Scan for the cell matching the given text and deliver its [X, Y] coordinate at center. 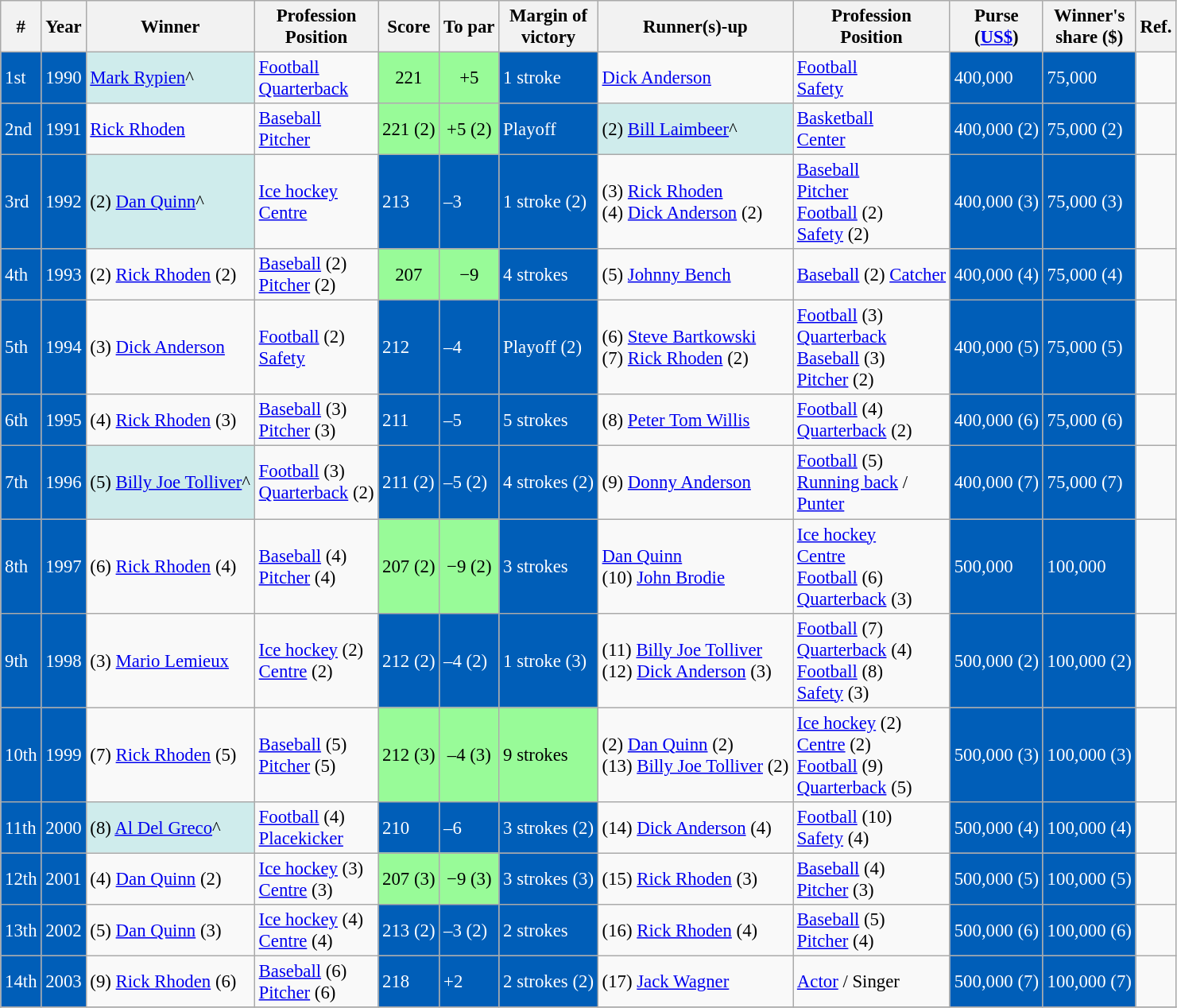
(8) Peter Tom Willis [695, 420]
1999 [64, 755]
2000 [64, 827]
2003 [64, 981]
75,000 [1089, 78]
5th [21, 348]
FootballSafety [872, 78]
11th [21, 827]
Football (2)Safety [316, 348]
Baseball (4)Pitcher (4) [316, 566]
3rd [21, 202]
(2) Dan Quinn^ [170, 202]
Mark Rypien^ [170, 78]
–4 (3) [469, 755]
75,000 (7) [1089, 483]
Margin ofvictory [548, 27]
−9 [469, 275]
Winner'sshare ($) [1089, 27]
500,000 (3) [997, 755]
7th [21, 483]
14th [21, 981]
8th [21, 566]
100,000 (6) [1089, 930]
Baseball (3)Pitcher (3) [316, 420]
1 stroke (3) [548, 660]
210 [408, 827]
1991 [64, 129]
4 strokes (2) [548, 483]
Football (3)QuarterbackBaseball (3)Pitcher (2) [872, 348]
(8) Al Del Greco^ [170, 827]
207 (2) [408, 566]
BasketballCenter [872, 129]
(17) Jack Wagner [695, 981]
500,000 (4) [997, 827]
Dan Quinn (10) John Brodie [695, 566]
–6 [469, 827]
3 strokes (3) [548, 879]
4th [21, 275]
100,000 [1089, 566]
Baseball (4)Pitcher (3) [872, 879]
400,000 (7) [997, 483]
Score [408, 27]
1995 [64, 420]
500,000 (7) [997, 981]
500,000 (2) [997, 660]
(3) Mario Lemieux [170, 660]
75,000 (4) [1089, 275]
500,000 [997, 566]
Baseball (2) Catcher [872, 275]
4 strokes [548, 275]
400,000 (3) [997, 202]
1998 [64, 660]
(9) Rick Rhoden (6) [170, 981]
(4) Rick Rhoden (3) [170, 420]
212 (3) [408, 755]
213 (2) [408, 930]
100,000 (3) [1089, 755]
400,000 (5) [997, 348]
1993 [64, 275]
(5) Johnny Bench [695, 275]
BaseballPitcher [316, 129]
+2 [469, 981]
(11) Billy Joe Tolliver (12) Dick Anderson (3) [695, 660]
5 strokes [548, 420]
100,000 (7) [1089, 981]
10th [21, 755]
207 (3) [408, 879]
211 [408, 420]
75,000 (6) [1089, 420]
−9 (2) [469, 566]
(15) Rick Rhoden (3) [695, 879]
212 (2) [408, 660]
6th [21, 420]
Baseball (5)Pitcher (5) [316, 755]
Football (5)Running back /Punter [872, 483]
1994 [64, 348]
13th [21, 930]
Playoff [548, 129]
500,000 (5) [997, 879]
Ice hockey (3)Centre (3) [316, 879]
Baseball (2)Pitcher (2) [316, 275]
(3) Rick Rhoden (4) Dick Anderson (2) [695, 202]
(6) Steve Bartkowski (7) Rick Rhoden (2) [695, 348]
–4 (2) [469, 660]
1st [21, 78]
Purse(US$) [997, 27]
(2) Bill Laimbeer^ [695, 129]
Ref. [1156, 27]
(2) Dan Quinn (2) (13) Billy Joe Tolliver (2) [695, 755]
3 strokes [548, 566]
Runner(s)-up [695, 27]
Football (7)Quarterback (4)Football (8)Safety (3) [872, 660]
Year [64, 27]
+5 (2) [469, 129]
500,000 (6) [997, 930]
213 [408, 202]
100,000 (4) [1089, 827]
–4 [469, 348]
12th [21, 879]
1996 [64, 483]
1 stroke (2) [548, 202]
–5 (2) [469, 483]
Winner [170, 27]
212 [408, 348]
Ice hockey (4)Centre (4) [316, 930]
2001 [64, 879]
Actor / Singer [872, 981]
–3 [469, 202]
Playoff (2) [548, 348]
Rick Rhoden [170, 129]
–5 [469, 420]
2nd [21, 129]
1997 [64, 566]
To par [469, 27]
207 [408, 275]
2 strokes [548, 930]
400,000 [997, 78]
221 [408, 78]
(6) Rick Rhoden (4) [170, 566]
Ice hockey (2)Centre (2) [316, 660]
Football (10)Safety (4) [872, 827]
(2) Rick Rhoden (2) [170, 275]
(5) Billy Joe Tolliver^ [170, 483]
1990 [64, 78]
–3 (2) [469, 930]
Football (4)Quarterback (2) [872, 420]
9th [21, 660]
(14) Dick Anderson (4) [695, 827]
(5) Dan Quinn (3) [170, 930]
Ice hockeyCentreFootball (6)Quarterback (3) [872, 566]
218 [408, 981]
+5 [469, 78]
75,000 (5) [1089, 348]
2002 [64, 930]
400,000 (4) [997, 275]
75,000 (2) [1089, 129]
221 (2) [408, 129]
(16) Rick Rhoden (4) [695, 930]
(3) Dick Anderson [170, 348]
400,000 (2) [997, 129]
9 strokes [548, 755]
211 (2) [408, 483]
2 strokes (2) [548, 981]
(9) Donny Anderson [695, 483]
75,000 (3) [1089, 202]
400,000 (6) [997, 420]
BaseballPitcherFootball (2)Safety (2) [872, 202]
FootballQuarterback [316, 78]
Football (4)Placekicker [316, 827]
Ice hockey (2)Centre (2)Football (9)Quarterback (5) [872, 755]
Football (3)Quarterback (2) [316, 483]
# [21, 27]
1 stroke [548, 78]
Baseball (5)Pitcher (4) [872, 930]
100,000 (5) [1089, 879]
Baseball (6)Pitcher (6) [316, 981]
100,000 (2) [1089, 660]
Dick Anderson [695, 78]
(4) Dan Quinn (2) [170, 879]
Ice hockeyCentre [316, 202]
(7) Rick Rhoden (5) [170, 755]
−9 (3) [469, 879]
1992 [64, 202]
3 strokes (2) [548, 827]
